Detect which cell encompasses the target text, then output its (x, y) center coordinate. 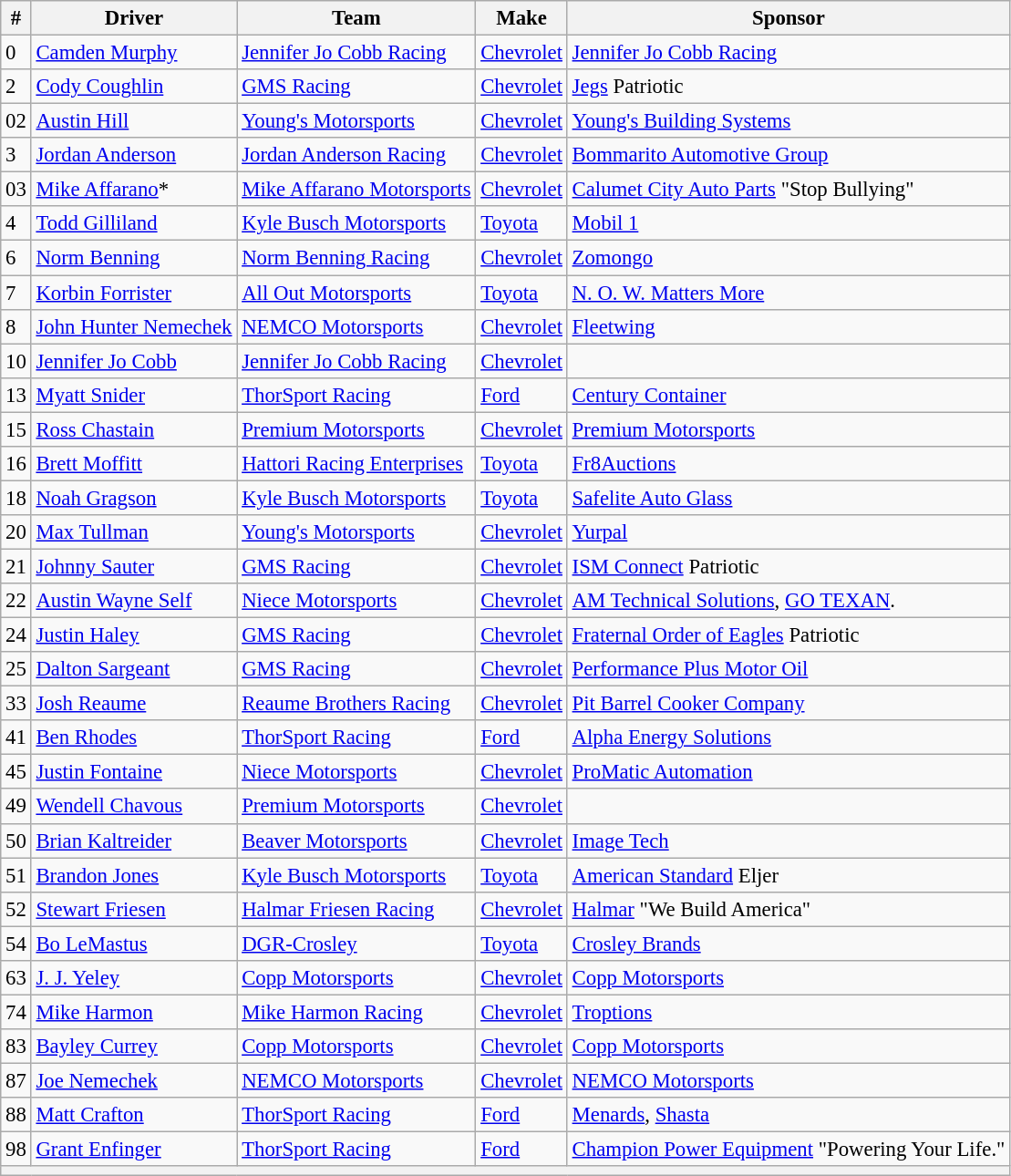
J. J. Yeley (134, 978)
03 (16, 190)
Austin Hill (134, 121)
6 (16, 258)
20 (16, 532)
83 (16, 1047)
Bo LeMastus (134, 944)
7 (16, 293)
AM Technical Solutions, GO TEXAN. (788, 601)
Mike Harmon (134, 1012)
88 (16, 1115)
8 (16, 326)
52 (16, 909)
ISM Connect Patriotic (788, 566)
45 (16, 772)
Brian Kaltreider (134, 841)
Jegs Patriotic (788, 87)
Jordan Anderson (134, 155)
Mobil 1 (788, 223)
02 (16, 121)
Mike Harmon Racing (356, 1012)
John Hunter Nemechek (134, 326)
13 (16, 395)
41 (16, 738)
Johnny Sauter (134, 566)
Bommarito Automotive Group (788, 155)
N. O. W. Matters More (788, 293)
Bayley Currey (134, 1047)
Beaver Motorsports (356, 841)
74 (16, 1012)
Norm Benning (134, 258)
Champion Power Equipment "Powering Your Life." (788, 1150)
10 (16, 361)
16 (16, 464)
Crosley Brands (788, 944)
54 (16, 944)
Jennifer Jo Cobb (134, 361)
Halmar Friesen Racing (356, 909)
33 (16, 704)
63 (16, 978)
Zomongo (788, 258)
Team (356, 18)
Safelite Auto Glass (788, 498)
Josh Reaume (134, 704)
4 (16, 223)
51 (16, 875)
Alpha Energy Solutions (788, 738)
Justin Haley (134, 635)
3 (16, 155)
Pit Barrel Cooker Company (788, 704)
22 (16, 601)
Brett Moffitt (134, 464)
Ben Rhodes (134, 738)
Camden Murphy (134, 53)
Young's Building Systems (788, 121)
Wendell Chavous (134, 807)
24 (16, 635)
Century Container (788, 395)
Stewart Friesen (134, 909)
Grant Enfinger (134, 1150)
Jordan Anderson Racing (356, 155)
Mike Affarano* (134, 190)
Driver (134, 18)
Noah Gragson (134, 498)
Mike Affarano Motorsports (356, 190)
Korbin Forrister (134, 293)
ProMatic Automation (788, 772)
50 (16, 841)
Performance Plus Motor Oil (788, 669)
DGR-Crosley (356, 944)
Halmar "We Build America" (788, 909)
Sponsor (788, 18)
# (16, 18)
Joe Nemechek (134, 1080)
Fleetwing (788, 326)
Matt Crafton (134, 1115)
Calumet City Auto Parts "Stop Bullying" (788, 190)
Austin Wayne Self (134, 601)
Brandon Jones (134, 875)
Fraternal Order of Eagles Patriotic (788, 635)
Troptions (788, 1012)
87 (16, 1080)
49 (16, 807)
Fr8Auctions (788, 464)
Justin Fontaine (134, 772)
Image Tech (788, 841)
Menards, Shasta (788, 1115)
2 (16, 87)
Myatt Snider (134, 395)
15 (16, 429)
Todd Gilliland (134, 223)
Yurpal (788, 532)
Reaume Brothers Racing (356, 704)
98 (16, 1150)
25 (16, 669)
American Standard Eljer (788, 875)
Make (521, 18)
18 (16, 498)
Max Tullman (134, 532)
Hattori Racing Enterprises (356, 464)
Dalton Sargeant (134, 669)
Ross Chastain (134, 429)
Norm Benning Racing (356, 258)
21 (16, 566)
All Out Motorsports (356, 293)
0 (16, 53)
Cody Coughlin (134, 87)
